From the cell containing the given text, extract its center point as [x, y] coordinate. 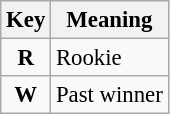
R [26, 58]
Meaning [110, 20]
Past winner [110, 95]
W [26, 95]
Rookie [110, 58]
Key [26, 20]
